From the cell containing the given text, extract its center point as (X, Y) coordinate. 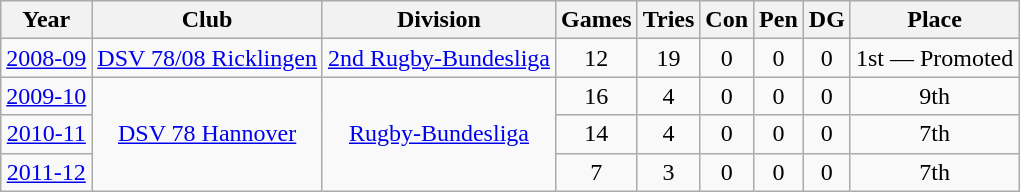
Division (438, 20)
DSV 78/08 Ricklingen (208, 58)
Club (208, 20)
16 (596, 96)
Rugby-Bundesliga (438, 134)
2008-09 (46, 58)
DSV 78 Hannover (208, 134)
DG (826, 20)
7 (596, 172)
Games (596, 20)
Place (934, 20)
Year (46, 20)
19 (668, 58)
12 (596, 58)
14 (596, 134)
1st — Promoted (934, 58)
2nd Rugby-Bundesliga (438, 58)
2010-11 (46, 134)
Tries (668, 20)
2009-10 (46, 96)
2011-12 (46, 172)
Con (727, 20)
9th (934, 96)
3 (668, 172)
Pen (779, 20)
